Search for the cell housing the specified text and yield its [x, y] center coordinate. 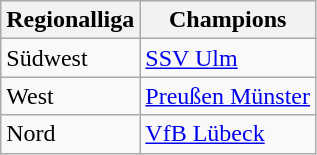
Preußen Münster [228, 96]
SSV Ulm [228, 58]
Südwest [70, 58]
Champions [228, 20]
VfB Lübeck [228, 134]
West [70, 96]
Nord [70, 134]
Regionalliga [70, 20]
